Find where the given text appears and provide that cell's center as (X, Y) coordinate. 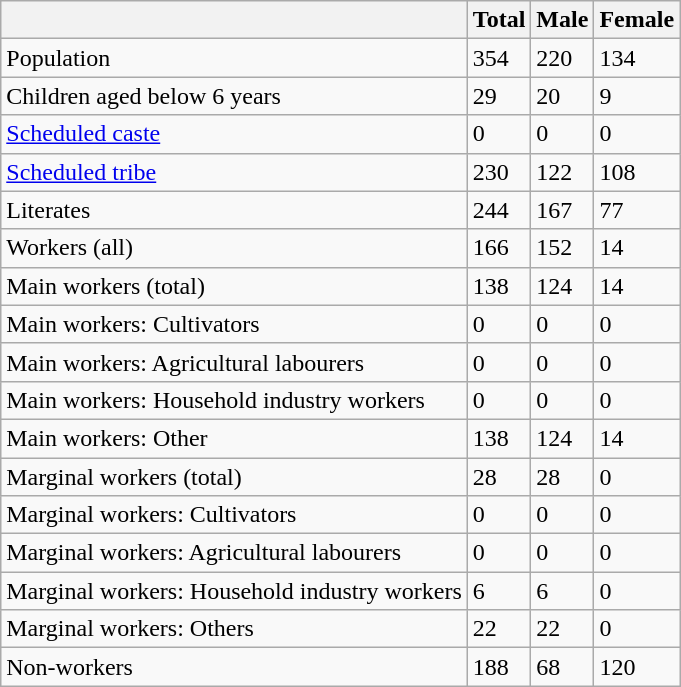
Marginal workers (total) (234, 477)
Marginal workers: Household industry workers (234, 591)
29 (499, 96)
166 (499, 248)
220 (562, 58)
Scheduled caste (234, 134)
Main workers: Other (234, 438)
20 (562, 96)
Female (637, 20)
9 (637, 96)
354 (499, 58)
Marginal workers: Agricultural labourers (234, 553)
Total (499, 20)
188 (499, 667)
68 (562, 667)
120 (637, 667)
Children aged below 6 years (234, 96)
Main workers: Cultivators (234, 324)
Main workers: Household industry workers (234, 400)
152 (562, 248)
244 (499, 210)
167 (562, 210)
108 (637, 172)
Marginal workers: Cultivators (234, 515)
Literates (234, 210)
77 (637, 210)
134 (637, 58)
Scheduled tribe (234, 172)
Main workers: Agricultural labourers (234, 362)
Population (234, 58)
Non-workers (234, 667)
122 (562, 172)
230 (499, 172)
Main workers (total) (234, 286)
Workers (all) (234, 248)
Male (562, 20)
Marginal workers: Others (234, 629)
